Extract the [X, Y] coordinate from the center of the cell holding the provided text.  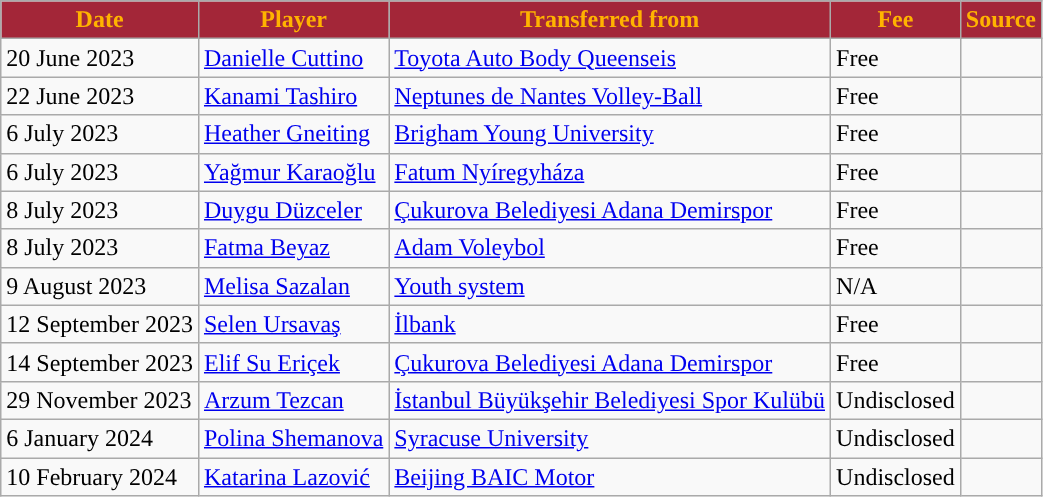
9 August 2023 [100, 286]
Melisa Sazalan [293, 286]
29 November 2023 [100, 400]
Brigham Young University [610, 134]
Transferred from [610, 20]
20 June 2023 [100, 58]
N/A [896, 286]
Beijing BAIC Motor [610, 477]
İlbank [610, 324]
Adam Voleybol [610, 248]
Katarina Lazović [293, 477]
Date [100, 20]
Danielle Cuttino [293, 58]
Fatma Beyaz [293, 248]
Fee [896, 20]
Syracuse University [610, 438]
10 February 2024 [100, 477]
Arzum Tezcan [293, 400]
Kanami Tashiro [293, 96]
Player [293, 20]
Elif Su Eriçek [293, 362]
Heather Gneiting [293, 134]
Polina Shemanova [293, 438]
Source [1000, 20]
Duygu Düzceler [293, 210]
14 September 2023 [100, 362]
Youth system [610, 286]
Neptunes de Nantes Volley-Ball [610, 96]
Toyota Auto Body Queenseis [610, 58]
Fatum Nyíregyháza [610, 172]
12 September 2023 [100, 324]
Selen Ursavaş [293, 324]
İstanbul Büyükşehir Belediyesi Spor Kulübü [610, 400]
Yağmur Karaoğlu [293, 172]
22 June 2023 [100, 96]
6 January 2024 [100, 438]
